Provide the (X, Y) coordinate of the cell's center where the given text is located.  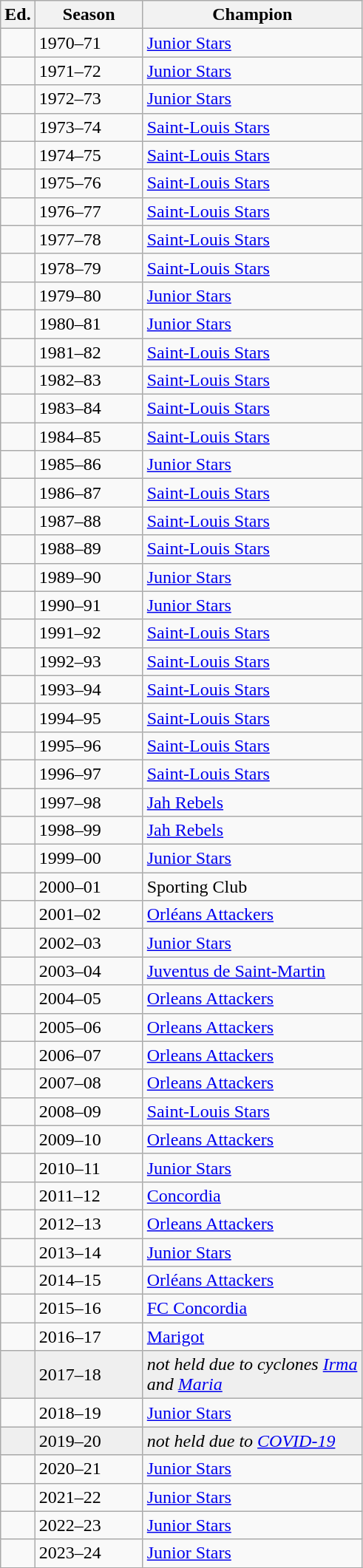
2011–12 (89, 1196)
1973–74 (89, 127)
2022–23 (89, 1525)
1983–84 (89, 409)
2017–18 (89, 1374)
2021–22 (89, 1497)
1989–90 (89, 577)
2015–16 (89, 1309)
1982–83 (89, 381)
2004–05 (89, 999)
2007–08 (89, 1083)
1971–72 (89, 71)
1999–00 (89, 859)
1988–89 (89, 549)
Marigot (252, 1337)
2012–13 (89, 1224)
2023–24 (89, 1553)
2016–17 (89, 1337)
2014–15 (89, 1281)
not held due to COVID-19 (252, 1441)
1975–76 (89, 183)
1995–96 (89, 746)
1974–75 (89, 155)
1992–93 (89, 661)
1977–78 (89, 239)
Juventus de Saint-Martin (252, 971)
1986–87 (89, 493)
1972–73 (89, 99)
2001–02 (89, 915)
1979–80 (89, 296)
1987–88 (89, 521)
2005–06 (89, 1027)
1985–86 (89, 465)
2018–19 (89, 1413)
1998–99 (89, 831)
Champion (252, 15)
2019–20 (89, 1441)
Ed. (18, 15)
not held due to cyclones Irma and Maria (252, 1374)
2000–01 (89, 887)
FC Concordia (252, 1309)
2009–10 (89, 1139)
1993–94 (89, 689)
1970–71 (89, 43)
Sporting Club (252, 887)
1994–95 (89, 717)
1997–98 (89, 802)
2010–11 (89, 1168)
1981–82 (89, 352)
2002–03 (89, 943)
1996–97 (89, 774)
1991–92 (89, 633)
2020–21 (89, 1469)
1980–81 (89, 324)
Concordia (252, 1196)
1978–79 (89, 267)
Season (89, 15)
2003–04 (89, 971)
2013–14 (89, 1252)
2008–09 (89, 1111)
1976–77 (89, 211)
2006–07 (89, 1055)
1990–91 (89, 605)
1984–85 (89, 437)
